Search for the cell housing the specified text and yield its (x, y) center coordinate. 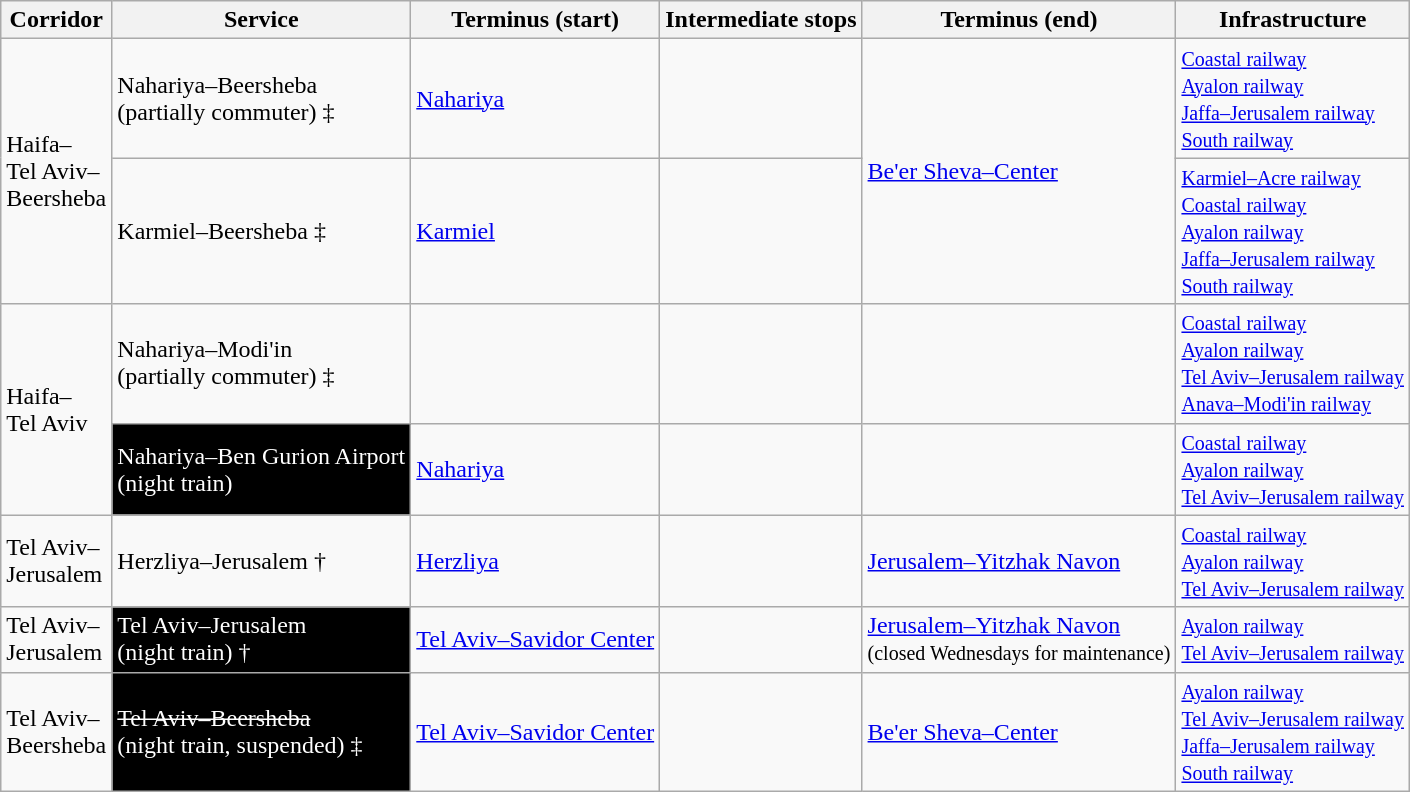
Terminus (end) (1019, 20)
Haifa–Tel Aviv–Beersheba (56, 172)
Tel Aviv–Beersheba(night train, suspended) ‡ (262, 732)
Karmiel–Acre railwayCoastal railwayAyalon railwayJaffa–Jerusalem railwaySouth railway (1293, 231)
Terminus (start) (536, 20)
Karmiel–Beersheba ‡ (262, 231)
Haifa–Tel Aviv (56, 410)
Nahariya–Beersheba(partially commuter) ‡ (262, 98)
Nahariya–Modi'in(partially commuter) ‡ (262, 364)
Coastal railwayAyalon railwayJaffa–Jerusalem railwaySouth railway (1293, 98)
Herzliya (536, 561)
Infrastructure (1293, 20)
Jerusalem–Yitzhak Navon (1019, 561)
Nahariya–Ben Gurion Airport(night train) (262, 469)
Corridor (56, 20)
Ayalon railwayTel Aviv–Jerusalem railway (1293, 640)
Karmiel (536, 231)
Ayalon railwayTel Aviv–Jerusalem railwayJaffa–Jerusalem railwaySouth railway (1293, 732)
Intermediate stops (761, 20)
Coastal railwayAyalon railwayTel Aviv–Jerusalem railwayAnava–Modi'in railway (1293, 364)
Service (262, 20)
Tel Aviv–Beersheba (56, 732)
Jerusalem–Yitzhak Navon(closed Wednesdays for maintenance) (1019, 640)
Herzliya–Jerusalem † (262, 561)
Tel Aviv–Jerusalem(night train) † (262, 640)
